Identify which cell holds the provided text, then report its [x, y] central coordinate. 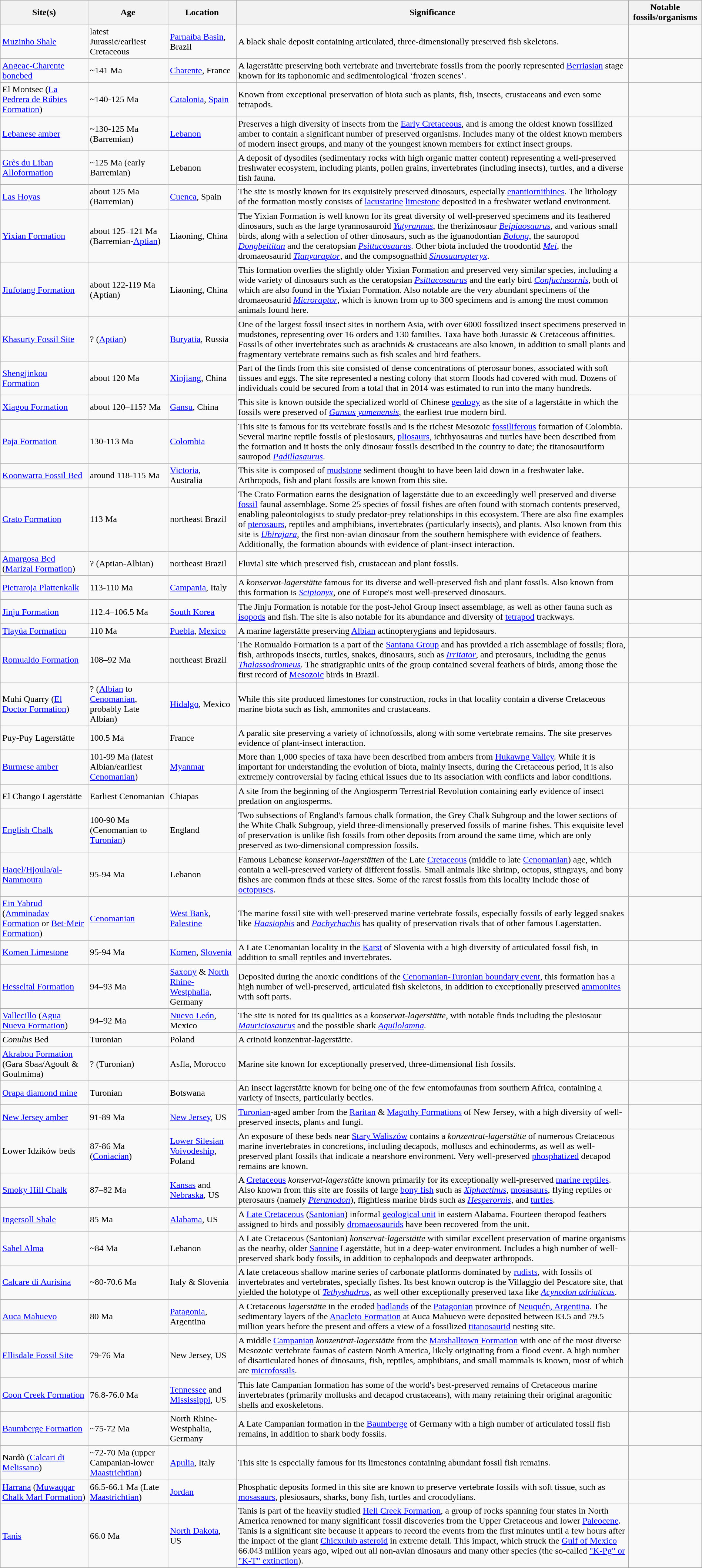
A Late Campanian formation in the Baumberge of Germany with a high number of articulated fossil fish remains, in addition to shark body fossils. [432, 1428]
Koonwarra Fossil Bed [44, 475]
Muzinho Shale [44, 41]
Campania, Italy [202, 588]
~84 Ma [128, 1248]
Notable fossils/organisms [665, 13]
Xiagou Formation [44, 407]
Sahel Alma [44, 1248]
Akrabou Formation (Gara Sbaa/Agoult & Goulmima) [44, 1064]
Charente, France [202, 70]
North Dakota, US [202, 1536]
Las Hoyas [44, 197]
France [202, 738]
Auca Mahuevo [44, 1316]
A site from the beginning of the Angiosperm Terrestrial Revolution containing early evidence of insect predation on angiosperms. [432, 796]
Baumberge Formation [44, 1428]
Shengjinkou Formation [44, 378]
Botswana [202, 1093]
~80-70.6 Ma [128, 1282]
87-86 Ma (Coniacian) [128, 1151]
North Rhine-Westphalia, Germany [202, 1428]
85 Ma [128, 1219]
~75-72 Ma [128, 1428]
El Montsec (La Pedrera de Rúbies Formation) [44, 100]
Italy & Slovenia [202, 1282]
Catalonia, Spain [202, 100]
Komen, Slovenia [202, 952]
about 120–115? Ma [128, 407]
Haqel/Hjoula/al-Nammoura [44, 874]
South Korea [202, 612]
80 Ma [128, 1316]
about 125 Ma (Barremian) [128, 197]
112.4–106.5 Ma [128, 612]
Puy-Puy Lagerstätte [44, 738]
101-99 Ma (latest Albian/earliest Cenomanian) [128, 767]
? (Aptian) [128, 339]
around 118-115 Ma [128, 475]
Patagonia, Argentina [202, 1316]
Location [202, 13]
Amargosa Bed (Marizal Formation) [44, 563]
Known from exceptional preservation of biota such as plants, fish, insects, crustaceans and even some tetrapods. [432, 100]
An insect lagerstätte known for being one of the few entomofaunas from southern Africa, containing a variety of insects, particularly beetles. [432, 1093]
Angeac-Charente bonebed [44, 70]
Earliest Cenomanian [128, 796]
Saxony & North Rhine-Westphalia, Germany [202, 987]
Ingersoll Shale [44, 1219]
Alabama, US [202, 1219]
Age [128, 13]
Nuevo León, Mexico [202, 1021]
100.5 Ma [128, 738]
76.8-76.0 Ma [128, 1394]
A paralic site preserving a variety of ichnofossils, along with some vertebrate remains. The site preserves evidence of plant-insect interaction. [432, 738]
Tennessee and Mississippi, US [202, 1394]
~130-125 Ma (Barremian) [128, 134]
A marine lagerstätte preserving Albian actinopterygians and lepidosaurs. [432, 631]
66.0 Ma [128, 1536]
New Jersey amber [44, 1117]
Apulia, Italy [202, 1463]
Ein Yabrud (Amminadav Formation or Bet-Meir Formation) [44, 918]
A crinoid konzentrat-lagerstätte. [432, 1040]
Turonian-aged amber from the Raritan & Magothy Formations of New Jersey, with a high diversity of well-preserved insects, plants and fungi. [432, 1117]
? (Albian to Cenomanian, probably Late Albian) [128, 704]
about 125–121 Ma (Barremian-Aptian) [128, 236]
94–93 Ma [128, 987]
Kansas and Nebraska, US [202, 1190]
94–92 Ma [128, 1021]
Parnaíba Basin, Brazil [202, 41]
Tlayúa Formation [44, 631]
about 122-119 Ma (Aptian) [128, 290]
Nardò (Calcari di Melissano) [44, 1463]
Conulus Bed [44, 1040]
113-110 Ma [128, 588]
Jinju Formation [44, 612]
Smoky Hill Chalk [44, 1190]
100-90 Ma (Cenomanian to Turonian) [128, 830]
130-113 Ma [128, 441]
Chiapas [202, 796]
latest Jurassic/earliest Cretaceous [128, 41]
110 Ma [128, 631]
Lower Silesian Voivodeship, Poland [202, 1151]
91-89 Ma [128, 1117]
Xinjiang, China [202, 378]
Tanis [44, 1536]
87–82 Ma [128, 1190]
Muhi Quarry (El Doctor Formation) [44, 704]
A black shale deposit containing articulated, three-dimensionally preserved fish skeletons. [432, 41]
Pietraroja Plattenkalk [44, 588]
~141 Ma [128, 70]
Significance [432, 13]
Romualdo Formation [44, 660]
Paja Formation [44, 441]
Marine site known for exceptionally preserved, three-dimensional fish fossils. [432, 1064]
Cenomanian [128, 918]
Fluvial site which preserved fish, crustacean and plant fossils. [432, 563]
Site(s) [44, 13]
West Bank, Palestine [202, 918]
Ellisdale Fossil Site [44, 1356]
Coon Creek Formation [44, 1394]
Jordan [202, 1492]
Victoria, Australia [202, 475]
Orapa diamond mine [44, 1093]
Hesseltal Formation [44, 987]
~72-70 Ma (upper Campanian-lower Maastrichtian) [128, 1463]
~125 Ma (early Barremian) [128, 168]
108–92 Ma [128, 660]
Hidalgo, Mexico [202, 704]
Colombia [202, 441]
Jiufotang Formation [44, 290]
Asfla, Morocco [202, 1064]
El Chango Lagerstätte [44, 796]
Harrana (Muwaqqar Chalk Marl Formation) [44, 1492]
This site is especially famous for its limestones containing abundant fossil fish remains. [432, 1463]
Gansu, China [202, 407]
Yixian Formation [44, 236]
Calcare di Aurisina [44, 1282]
Khasurty Fossil Site [44, 339]
Poland [202, 1040]
66.5-66.1 Ma (Late Maastrichtian) [128, 1492]
Vallecillo (Agua Nueva Formation) [44, 1021]
~140-125 Ma [128, 100]
Lower Idzików beds [44, 1151]
Grès du Liban Alloformation [44, 168]
England [202, 830]
79-76 Ma [128, 1356]
Puebla, Mexico [202, 631]
? (Turonian) [128, 1064]
? (Aptian-Albian) [128, 563]
Buryatia, Russia [202, 339]
Cuenca, Spain [202, 197]
English Chalk [44, 830]
Crato Formation [44, 520]
113 Ma [128, 520]
Myanmar [202, 767]
Burmese amber [44, 767]
Komen Limestone [44, 952]
about 120 Ma [128, 378]
Lebanese amber [44, 134]
